Return [x, y] of the center of cell containing provided text 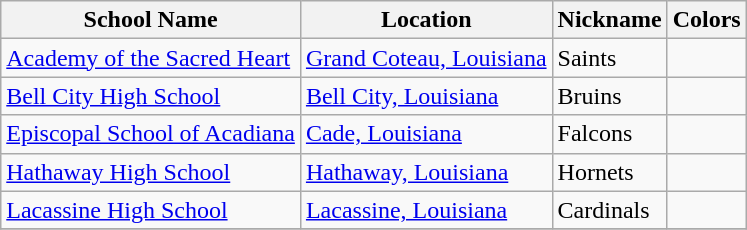
Bell City, Louisiana [426, 96]
Hathaway, Louisiana [426, 172]
Lacassine High School [151, 210]
Hathaway High School [151, 172]
Bell City High School [151, 96]
Cade, Louisiana [426, 134]
Hornets [610, 172]
Episcopal School of Acadiana [151, 134]
Academy of the Sacred Heart [151, 58]
Cardinals [610, 210]
School Name [151, 20]
Grand Coteau, Louisiana [426, 58]
Lacassine, Louisiana [426, 210]
Location [426, 20]
Saints [610, 58]
Nickname [610, 20]
Falcons [610, 134]
Colors [706, 20]
Bruins [610, 96]
